Extract the (X, Y) coordinate from the center of the cell holding the provided text.  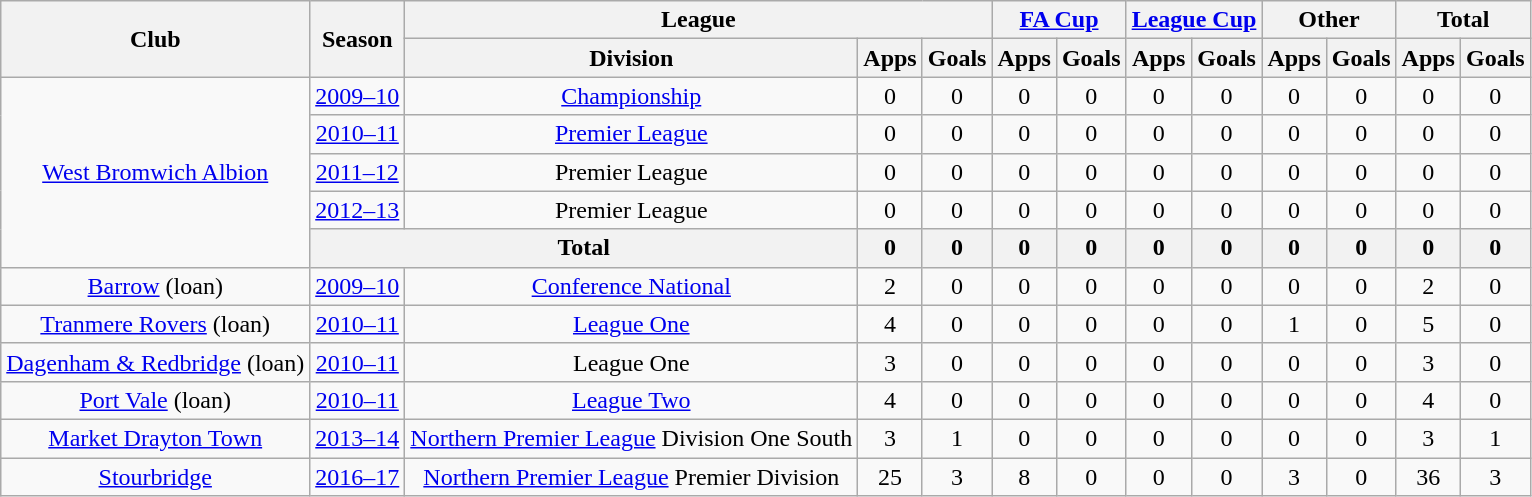
Division (632, 58)
Club (156, 39)
5 (1428, 324)
Barrow (loan) (156, 286)
Dagenham & Redbridge (loan) (156, 362)
36 (1428, 477)
Other (1329, 20)
Stourbridge (156, 477)
2013–14 (358, 438)
8 (1024, 477)
2012–13 (358, 210)
Season (358, 39)
2011–12 (358, 172)
League Two (632, 400)
2016–17 (358, 477)
Tranmere Rovers (loan) (156, 324)
25 (890, 477)
League Cup (1194, 20)
Port Vale (loan) (156, 400)
Conference National (632, 286)
Northern Premier League Premier Division (632, 477)
Market Drayton Town (156, 438)
League (698, 20)
FA Cup (1059, 20)
Championship (632, 96)
West Bromwich Albion (156, 172)
Northern Premier League Division One South (632, 438)
